Return [X, Y] of the center of cell containing provided text 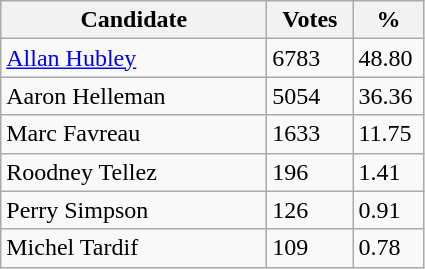
11.75 [388, 134]
1.41 [388, 172]
48.80 [388, 58]
Aaron Helleman [134, 96]
196 [310, 172]
% [388, 20]
Michel Tardif [134, 248]
Perry Simpson [134, 210]
Candidate [134, 20]
6783 [310, 58]
0.91 [388, 210]
109 [310, 248]
36.36 [388, 96]
126 [310, 210]
Marc Favreau [134, 134]
Allan Hubley [134, 58]
Votes [310, 20]
5054 [310, 96]
1633 [310, 134]
Roodney Tellez [134, 172]
0.78 [388, 248]
